Return the [X, Y] coordinate for the center point of the cell that contains the specified text.  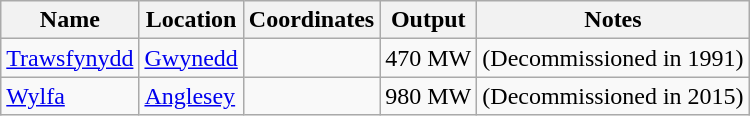
Name [70, 20]
Anglesey [191, 96]
Gwynedd [191, 58]
Output [428, 20]
Location [191, 20]
Notes [613, 20]
Wylfa [70, 96]
470 MW [428, 58]
980 MW [428, 96]
Trawsfynydd [70, 58]
(Decommissioned in 2015) [613, 96]
Coordinates [311, 20]
(Decommissioned in 1991) [613, 58]
